Return the (x, y) coordinate for the center point of the cell that contains the specified text.  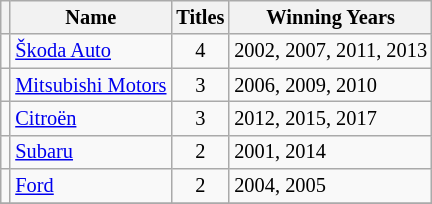
Winning Years (330, 17)
Škoda Auto (90, 51)
2001, 2014 (330, 152)
Citroën (90, 118)
2004, 2005 (330, 186)
Subaru (90, 152)
Titles (200, 17)
2002, 2007, 2011, 2013 (330, 51)
Mitsubishi Motors (90, 85)
2012, 2015, 2017 (330, 118)
2006, 2009, 2010 (330, 85)
Ford (90, 186)
Name (90, 17)
4 (200, 51)
